Search for the cell housing the specified text and yield its [x, y] center coordinate. 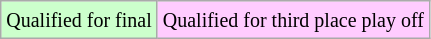
Qualified for third place play off [293, 20]
Qualified for final [80, 20]
